Capture the cell that displays the provided text and extract its [X, Y] central coordinate. 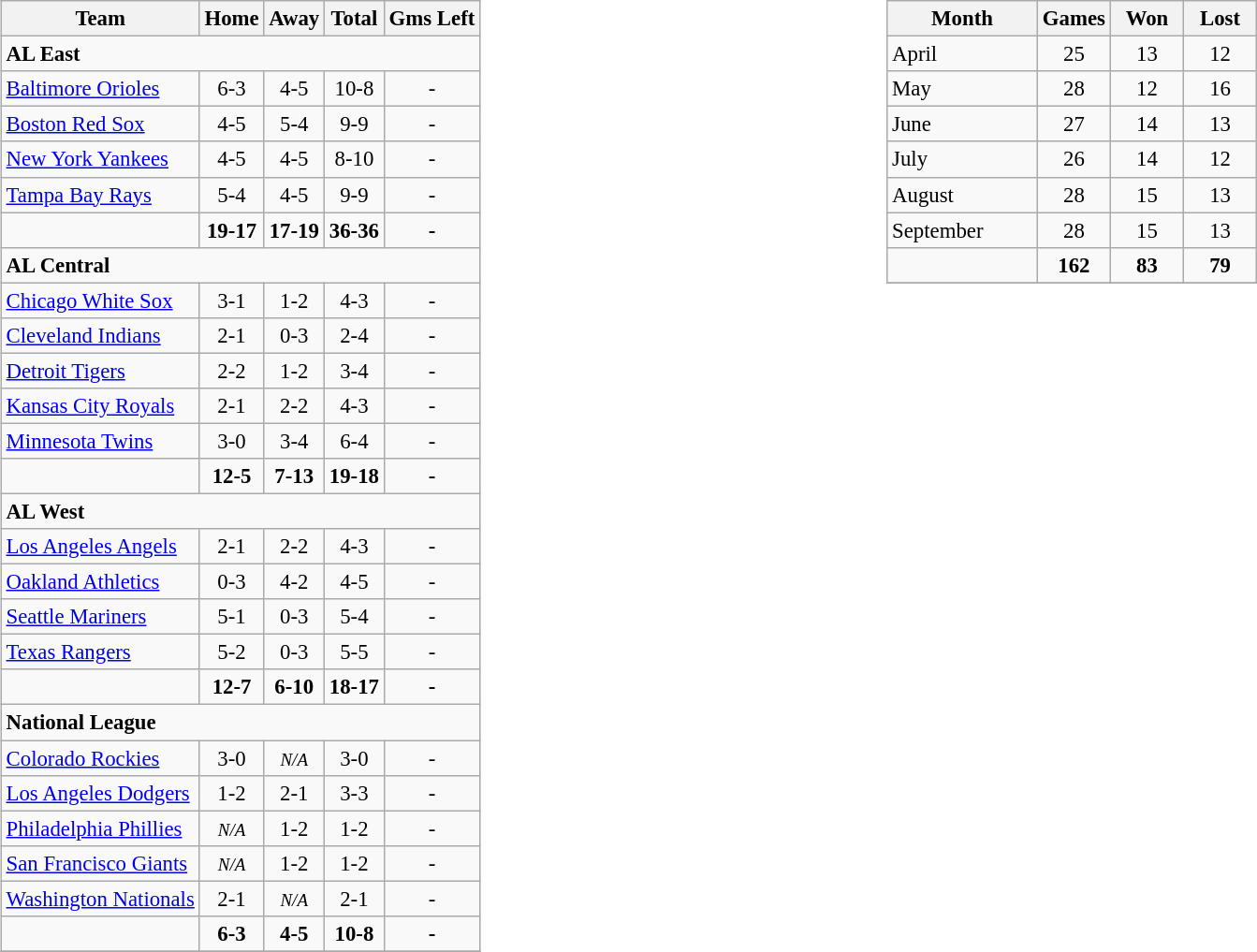
3-1 [232, 300]
San Francisco Giants [100, 863]
Baltimore Orioles [100, 89]
162 [1074, 265]
National League [240, 723]
3-3 [355, 793]
17-19 [294, 230]
Kansas City Royals [100, 406]
Cleveland Indians [100, 335]
Detroit Tigers [100, 371]
Games [1074, 19]
Team [100, 19]
19-17 [232, 230]
April [962, 54]
19-18 [355, 476]
79 [1220, 265]
Lost [1220, 19]
27 [1074, 124]
Minnesota Twins [100, 441]
Texas Rangers [100, 652]
5-5 [355, 652]
Oakland Athletics [100, 582]
6-10 [294, 687]
May [962, 89]
AL West [240, 511]
August [962, 195]
Won [1147, 19]
26 [1074, 159]
Away [294, 19]
Philadelphia Phillies [100, 828]
June [962, 124]
Colorado Rockies [100, 757]
83 [1147, 265]
September [962, 230]
New York Yankees [100, 159]
Month [962, 19]
Home [232, 19]
July [962, 159]
36-36 [355, 230]
12-7 [232, 687]
Los Angeles Dodgers [100, 793]
8-10 [355, 159]
5-2 [232, 652]
Boston Red Sox [100, 124]
4-2 [294, 582]
16 [1220, 89]
Washington Nationals [100, 899]
AL East [240, 54]
18-17 [355, 687]
5-1 [232, 617]
7-13 [294, 476]
Gms Left [431, 19]
AL Central [240, 265]
25 [1074, 54]
Seattle Mariners [100, 617]
6-4 [355, 441]
2-4 [355, 335]
Chicago White Sox [100, 300]
Los Angeles Angels [100, 547]
Total [355, 19]
12-5 [232, 476]
Tampa Bay Rays [100, 195]
